Determine the (X, Y) coordinate at the center of the cell enclosing the given text.  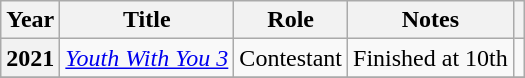
Youth With You 3 (147, 58)
Notes (431, 20)
Contestant (291, 58)
Role (291, 20)
Year (30, 20)
Finished at 10th (431, 58)
Title (147, 20)
2021 (30, 58)
